Extract the (X, Y) coordinate from the center of the cell holding the provided text.  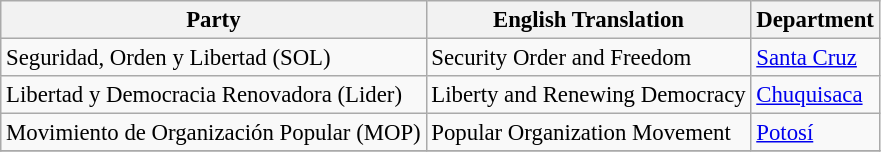
Movimiento de Organización Popular (MOP) (214, 133)
Chuquisaca (815, 95)
English Translation (588, 20)
Potosí (815, 133)
Libertad y Democracia Renovadora (Lider) (214, 95)
Department (815, 20)
Seguridad, Orden y Libertad (SOL) (214, 58)
Santa Cruz (815, 58)
Liberty and Renewing Democracy (588, 95)
Security Order and Freedom (588, 58)
Popular Organization Movement (588, 133)
Party (214, 20)
